Return the [X, Y] coordinate for the center point of the cell that contains the specified text.  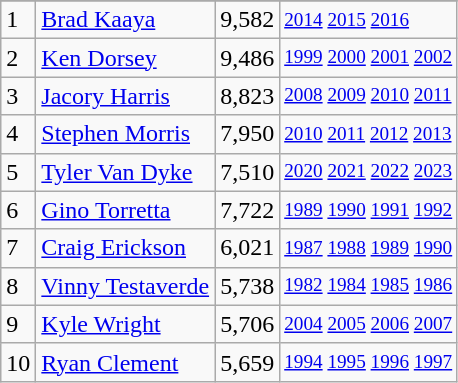
1987 1988 1989 1990 [368, 248]
Kyle Wright [126, 324]
7,950 [248, 134]
7,722 [248, 210]
8,823 [248, 96]
2008 2009 2010 2011 [368, 96]
Stephen Morris [126, 134]
Craig Erickson [126, 248]
1982 1984 1985 1986 [368, 286]
1999 2000 2001 2002 [368, 58]
Tyler Van Dyke [126, 172]
7 [18, 248]
9 [18, 324]
1 [18, 20]
7,510 [248, 172]
Ryan Clement [126, 362]
1989 1990 1991 1992 [368, 210]
Brad Kaaya [126, 20]
9,486 [248, 58]
5,706 [248, 324]
8 [18, 286]
Ken Dorsey [126, 58]
9,582 [248, 20]
10 [18, 362]
2 [18, 58]
6,021 [248, 248]
2010 2011 2012 2013 [368, 134]
4 [18, 134]
5,659 [248, 362]
3 [18, 96]
2014 2015 2016 [368, 20]
2004 2005 2006 2007 [368, 324]
Vinny Testaverde [126, 286]
Jacory Harris [126, 96]
5 [18, 172]
2020 2021 2022 2023 [368, 172]
5,738 [248, 286]
6 [18, 210]
1994 1995 1996 1997 [368, 362]
Gino Torretta [126, 210]
